Pinpoint the cell where the given text exists, returning its (x, y) midpoint coordinate. 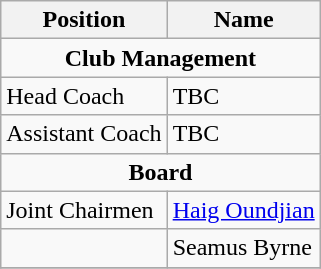
Name (244, 20)
Position (84, 20)
Board (160, 172)
Seamus Byrne (244, 248)
Assistant Coach (84, 134)
Joint Chairmen (84, 210)
Haig Oundjian (244, 210)
Head Coach (84, 96)
Club Management (160, 58)
